For the text-containing cell, return its midpoint in [x, y] coordinate format. 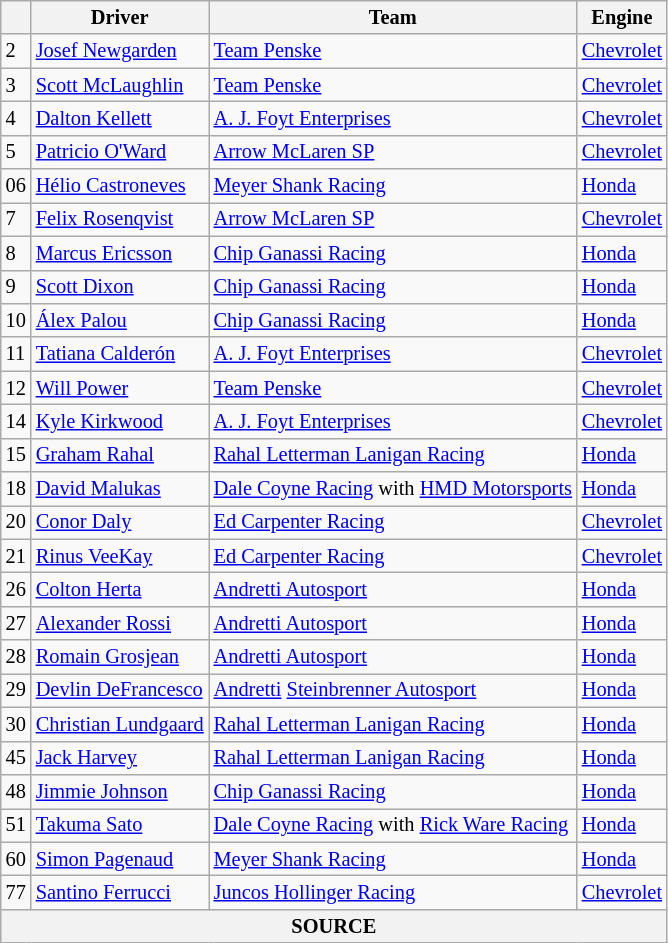
5 [16, 152]
Patricio O'Ward [120, 152]
9 [16, 287]
Álex Palou [120, 320]
Team [393, 17]
26 [16, 589]
Kyle Kirkwood [120, 421]
29 [16, 690]
Josef Newgarden [120, 51]
Devlin DeFrancesco [120, 690]
Rinus VeeKay [120, 556]
7 [16, 219]
4 [16, 118]
Takuma Sato [120, 825]
Jack Harvey [120, 758]
14 [16, 421]
Conor Daly [120, 522]
Scott Dixon [120, 287]
Alexander Rossi [120, 623]
Graham Rahal [120, 455]
Santino Ferrucci [120, 892]
Scott McLaughlin [120, 85]
30 [16, 724]
Christian Lundgaard [120, 724]
SOURCE [334, 926]
David Malukas [120, 489]
Dale Coyne Racing with Rick Ware Racing [393, 825]
Hélio Castroneves [120, 186]
Will Power [120, 388]
Marcus Ericsson [120, 253]
3 [16, 85]
Driver [120, 17]
Andretti Steinbrenner Autosport [393, 690]
2 [16, 51]
Simon Pagenaud [120, 859]
77 [16, 892]
11 [16, 354]
Romain Grosjean [120, 657]
Dalton Kellett [120, 118]
12 [16, 388]
18 [16, 489]
60 [16, 859]
Felix Rosenqvist [120, 219]
10 [16, 320]
45 [16, 758]
48 [16, 791]
06 [16, 186]
20 [16, 522]
21 [16, 556]
8 [16, 253]
Dale Coyne Racing with HMD Motorsports [393, 489]
27 [16, 623]
28 [16, 657]
Jimmie Johnson [120, 791]
Juncos Hollinger Racing [393, 892]
Tatiana Calderón [120, 354]
15 [16, 455]
Engine [622, 17]
51 [16, 825]
Colton Herta [120, 589]
